Search for the cell housing the specified text and yield its [X, Y] center coordinate. 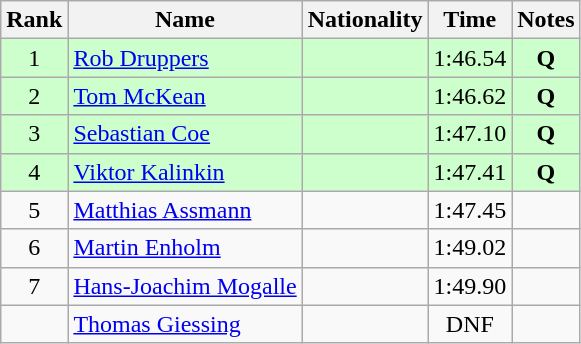
1:47.45 [470, 210]
Nationality [365, 20]
Rank [34, 20]
1:47.10 [470, 134]
Notes [546, 20]
6 [34, 248]
1 [34, 58]
Rob Druppers [185, 58]
5 [34, 210]
4 [34, 172]
3 [34, 134]
Tom McKean [185, 96]
7 [34, 286]
1:49.02 [470, 248]
Hans-Joachim Mogalle [185, 286]
Matthias Assmann [185, 210]
Sebastian Coe [185, 134]
2 [34, 96]
Martin Enholm [185, 248]
1:46.54 [470, 58]
1:47.41 [470, 172]
1:46.62 [470, 96]
1:49.90 [470, 286]
Thomas Giessing [185, 324]
Name [185, 20]
DNF [470, 324]
Viktor Kalinkin [185, 172]
Time [470, 20]
